Provide the (x, y) coordinate of the cell's center where the given text is located.  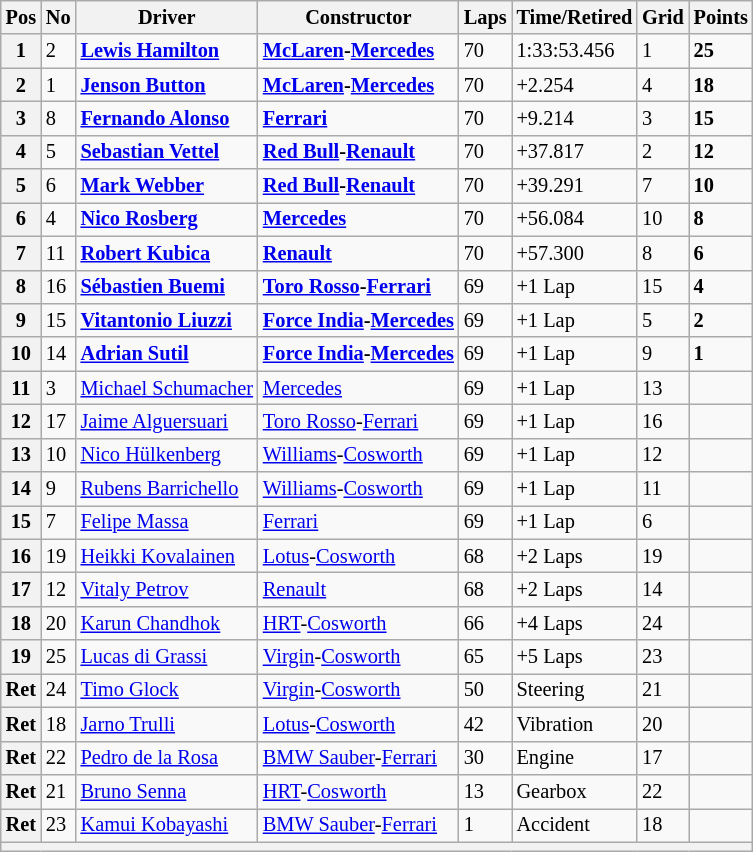
Adrian Sutil (167, 354)
Laps (486, 17)
Vitantonio Liuzzi (167, 320)
Lewis Hamilton (167, 51)
65 (486, 657)
+9.214 (575, 118)
Robert Kubica (167, 253)
Engine (575, 758)
Mark Webber (167, 186)
Nico Rosberg (167, 219)
Michael Schumacher (167, 388)
Gearbox (575, 791)
Sebastian Vettel (167, 152)
1:33:53.456 (575, 51)
Karun Chandhok (167, 623)
Felipe Massa (167, 522)
+4 Laps (575, 623)
Fernando Alonso (167, 118)
Nico Hülkenberg (167, 455)
Kamui Kobayashi (167, 825)
+56.084 (575, 219)
Heikki Kovalainen (167, 556)
50 (486, 690)
Time/Retired (575, 17)
Rubens Barrichello (167, 489)
+37.817 (575, 152)
Jenson Button (167, 85)
+5 Laps (575, 657)
Bruno Senna (167, 791)
+2.254 (575, 85)
Vibration (575, 724)
+39.291 (575, 186)
Pedro de la Rosa (167, 758)
Jarno Trulli (167, 724)
42 (486, 724)
+57.300 (575, 253)
Points (721, 17)
Steering (575, 690)
Pos (21, 17)
Constructor (358, 17)
Grid (663, 17)
Lucas di Grassi (167, 657)
No (58, 17)
30 (486, 758)
Timo Glock (167, 690)
Sébastien Buemi (167, 287)
Accident (575, 825)
Jaime Alguersuari (167, 421)
66 (486, 623)
Vitaly Petrov (167, 589)
Driver (167, 17)
